Output the [x, y] coordinate of the center of the cell containing the given text.  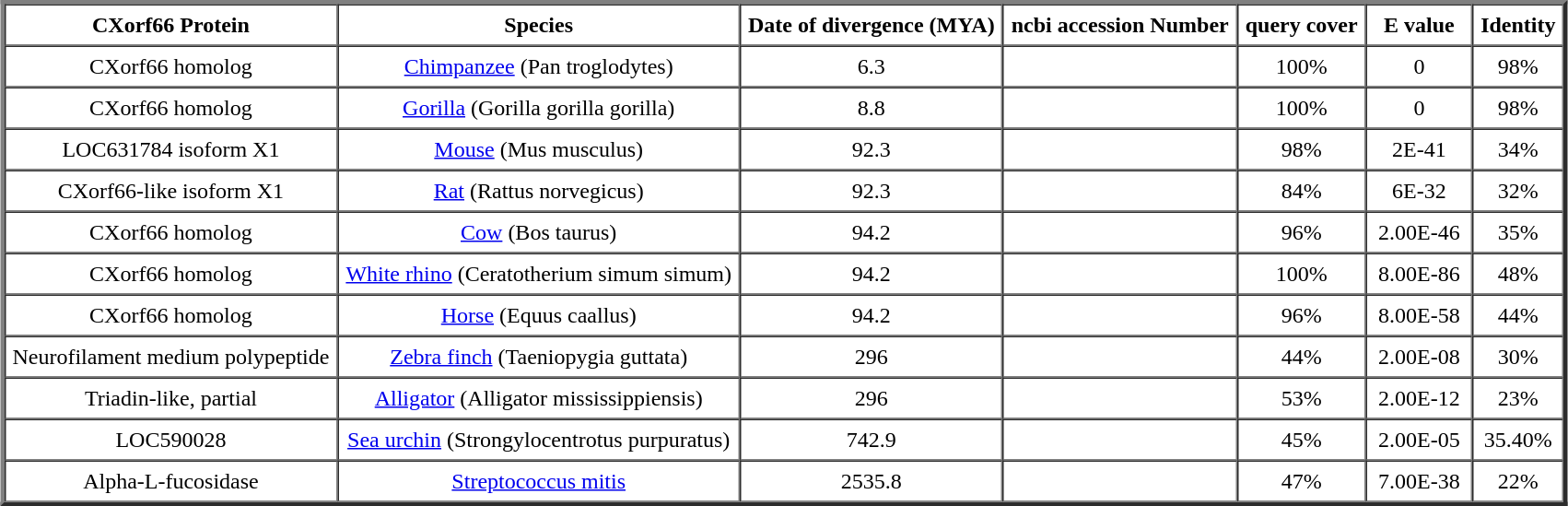
Streptococcus mitis [538, 481]
Neurofilament medium polypeptide [170, 356]
2E-41 [1420, 149]
2.00E-08 [1420, 356]
ncbi accession Number [1120, 24]
2535.8 [872, 481]
6E-32 [1420, 190]
Rat (Rattus norvegicus) [538, 190]
Cow (Bos taurus) [538, 232]
53% [1302, 398]
84% [1302, 190]
2.00E-05 [1420, 439]
E value [1420, 24]
8.00E-86 [1420, 273]
query cover [1302, 24]
45% [1302, 439]
742.9 [872, 439]
CXorf66 Protein [170, 24]
7.00E-38 [1420, 481]
2.00E-12 [1420, 398]
23% [1518, 398]
32% [1518, 190]
Triadin-like, partial [170, 398]
LOC631784 isoform X1 [170, 149]
35.40% [1518, 439]
35% [1518, 232]
Identity [1518, 24]
Horse (Equus caallus) [538, 315]
47% [1302, 481]
Species [538, 24]
48% [1518, 273]
CXorf66-like isoform X1 [170, 190]
Alpha-L-fucosidase [170, 481]
Zebra finch (Taeniopygia guttata) [538, 356]
LOC590028 [170, 439]
White rhino (Ceratotherium simum simum) [538, 273]
8.8 [872, 107]
22% [1518, 481]
Sea urchin (Strongylocentrotus purpuratus) [538, 439]
34% [1518, 149]
Chimpanzee (Pan troglodytes) [538, 66]
8.00E-58 [1420, 315]
Alligator (Alligator mississippiensis) [538, 398]
2.00E-46 [1420, 232]
Mouse (Mus musculus) [538, 149]
Date of divergence (MYA) [872, 24]
30% [1518, 356]
6.3 [872, 66]
Gorilla (Gorilla gorilla gorilla) [538, 107]
